From the cell containing the given text, extract its center point as (x, y) coordinate. 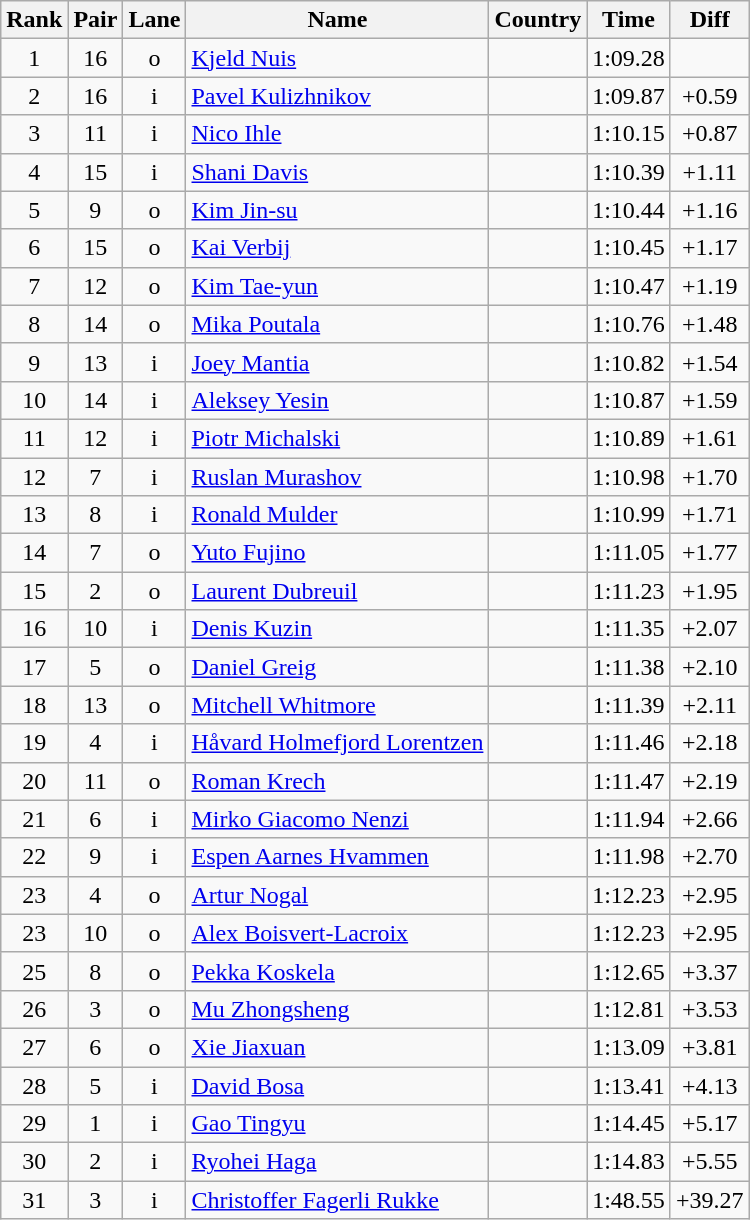
1:10.45 (629, 248)
1:13.41 (629, 1085)
+2.19 (710, 781)
+1.17 (710, 248)
Mirko Giacomo Nenzi (338, 819)
+2.18 (710, 743)
+1.19 (710, 286)
Shani Davis (338, 172)
1:11.98 (629, 857)
+1.61 (710, 438)
1:10.44 (629, 210)
Piotr Michalski (338, 438)
Daniel Greig (338, 667)
1:10.89 (629, 438)
1:13.09 (629, 1047)
Artur Nogal (338, 895)
1:11.38 (629, 667)
25 (34, 971)
+1.54 (710, 362)
1:11.35 (629, 629)
1:09.87 (629, 96)
1:10.47 (629, 286)
1:10.98 (629, 477)
+5.17 (710, 1124)
Ryohei Haga (338, 1162)
Mitchell Whitmore (338, 705)
1:11.05 (629, 553)
20 (34, 781)
+4.13 (710, 1085)
+1.70 (710, 477)
Gao Tingyu (338, 1124)
Rank (34, 20)
+1.11 (710, 172)
+3.37 (710, 971)
Espen Aarnes Hvammen (338, 857)
21 (34, 819)
1:11.39 (629, 705)
David Bosa (338, 1085)
Diff (710, 20)
1:14.83 (629, 1162)
+1.59 (710, 400)
Nico Ihle (338, 134)
Lane (154, 20)
+2.70 (710, 857)
29 (34, 1124)
1:14.45 (629, 1124)
19 (34, 743)
Pavel Kulizhnikov (338, 96)
1:10.99 (629, 515)
1:10.87 (629, 400)
+1.48 (710, 324)
Christoffer Fagerli Rukke (338, 1200)
Kjeld Nuis (338, 58)
Denis Kuzin (338, 629)
Mu Zhongsheng (338, 1009)
Country (538, 20)
+1.16 (710, 210)
1:10.39 (629, 172)
+2.66 (710, 819)
+2.10 (710, 667)
27 (34, 1047)
18 (34, 705)
Ronald Mulder (338, 515)
+1.77 (710, 553)
1:12.81 (629, 1009)
Yuto Fujino (338, 553)
Roman Krech (338, 781)
1:11.46 (629, 743)
1:10.76 (629, 324)
17 (34, 667)
Kim Tae-yun (338, 286)
1:48.55 (629, 1200)
+1.95 (710, 591)
Kai Verbij (338, 248)
Pekka Koskela (338, 971)
Alex Boisvert-Lacroix (338, 933)
+1.71 (710, 515)
+0.59 (710, 96)
Name (338, 20)
Mika Poutala (338, 324)
+3.53 (710, 1009)
1:10.15 (629, 134)
1:12.65 (629, 971)
Aleksey Yesin (338, 400)
Time (629, 20)
+2.11 (710, 705)
+0.87 (710, 134)
Håvard Holmefjord Lorentzen (338, 743)
28 (34, 1085)
1:11.23 (629, 591)
+3.81 (710, 1047)
22 (34, 857)
Joey Mantia (338, 362)
+2.07 (710, 629)
Xie Jiaxuan (338, 1047)
31 (34, 1200)
Ruslan Murashov (338, 477)
1:09.28 (629, 58)
30 (34, 1162)
+39.27 (710, 1200)
1:10.82 (629, 362)
26 (34, 1009)
1:11.47 (629, 781)
Pair (96, 20)
+5.55 (710, 1162)
Kim Jin-su (338, 210)
Laurent Dubreuil (338, 591)
1:11.94 (629, 819)
